Output the [x, y] coordinate of the center of the cell containing the given text.  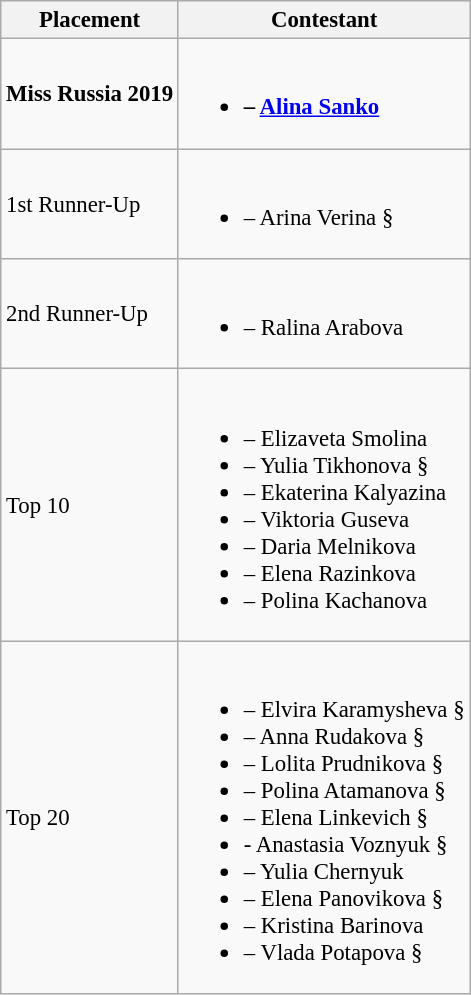
Miss Russia 2019 [90, 94]
Placement [90, 20]
– Elizaveta Smolina – Yulia Tikhonova § – Ekaterina Kalyazina – Viktoria Guseva – Daria Melnikova – Elena Razinkova – Polina Kachanova [324, 505]
Top 10 [90, 505]
1st Runner-Up [90, 204]
– Alina Sanko [324, 94]
– Arina Verina § [324, 204]
Contestant [324, 20]
Top 20 [90, 818]
– Ralina Arabova [324, 314]
2nd Runner-Up [90, 314]
